Return the (x, y) coordinate for the center point of the cell that contains the specified text.  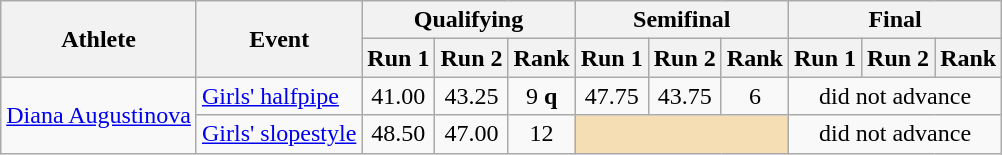
Girls' slopestyle (278, 134)
43.75 (684, 96)
Qualifying (468, 20)
41.00 (398, 96)
12 (542, 134)
47.00 (472, 134)
Semifinal (682, 20)
Diana Augustinova (99, 115)
Final (894, 20)
9 q (542, 96)
Athlete (99, 39)
48.50 (398, 134)
6 (754, 96)
47.75 (612, 96)
Girls' halfpipe (278, 96)
43.25 (472, 96)
Event (278, 39)
